Pinpoint the cell where the given text exists, returning its [X, Y] midpoint coordinate. 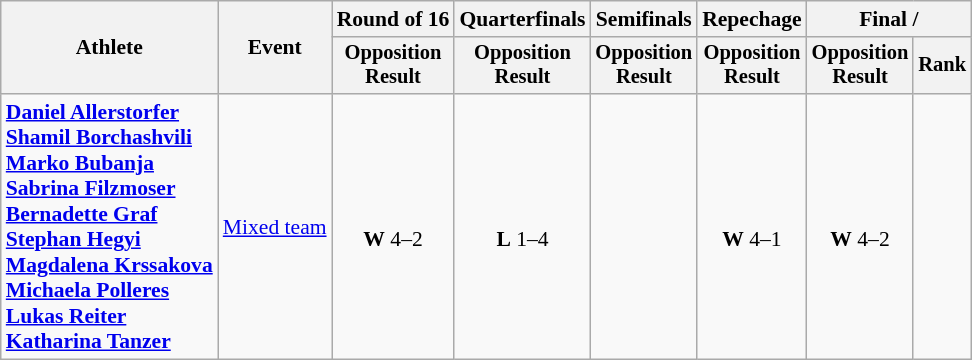
Repechage [752, 19]
Round of 16 [394, 19]
Athlete [110, 48]
Final / [889, 19]
Semifinals [644, 19]
W 4–1 [752, 226]
Quarterfinals [522, 19]
Event [275, 48]
Mixed team [275, 226]
L 1–4 [522, 226]
Rank [942, 66]
